Scan for the cell matching the given text and deliver its (x, y) coordinate at center. 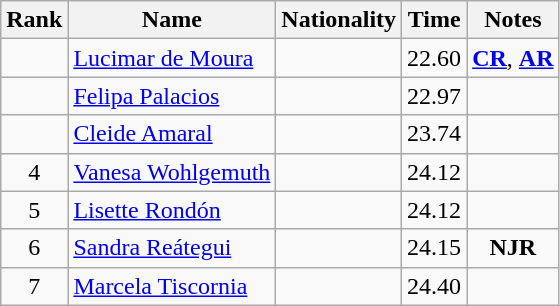
Lisette Rondón (172, 210)
Notes (513, 20)
24.15 (434, 248)
6 (34, 248)
Name (172, 20)
23.74 (434, 134)
Time (434, 20)
Felipa Palacios (172, 96)
Nationality (339, 20)
Rank (34, 20)
4 (34, 172)
24.40 (434, 286)
NJR (513, 248)
CR, AR (513, 58)
Vanesa Wohlgemuth (172, 172)
Marcela Tiscornia (172, 286)
5 (34, 210)
22.60 (434, 58)
Cleide Amaral (172, 134)
22.97 (434, 96)
7 (34, 286)
Sandra Reátegui (172, 248)
Lucimar de Moura (172, 58)
